Return the (x, y) coordinate for the center point of the cell that contains the specified text.  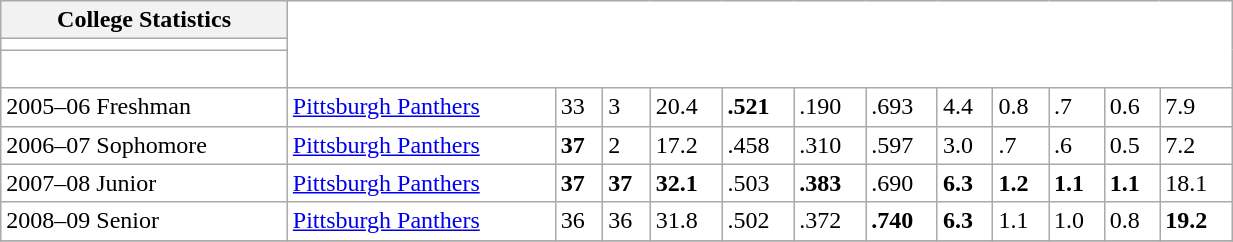
.458 (758, 145)
18.1 (1196, 183)
2005–06 Freshman (144, 107)
2 (626, 145)
.190 (830, 107)
.521 (758, 107)
3 (626, 107)
7.2 (1196, 145)
32.1 (686, 183)
College Statistics (144, 20)
19.2 (1196, 221)
31.8 (686, 221)
0.5 (1132, 145)
2007–08 Junior (144, 183)
3.0 (965, 145)
.372 (830, 221)
.502 (758, 221)
1.0 (1077, 221)
.740 (902, 221)
.597 (902, 145)
0.6 (1132, 107)
.383 (830, 183)
2006–07 Sophomore (144, 145)
4.4 (965, 107)
.6 (1077, 145)
.503 (758, 183)
1.2 (1021, 183)
2008–09 Senior (144, 221)
20.4 (686, 107)
.690 (902, 183)
33 (578, 107)
17.2 (686, 145)
7.9 (1196, 107)
.310 (830, 145)
.693 (902, 107)
